Capture the cell that displays the provided text and extract its (X, Y) central coordinate. 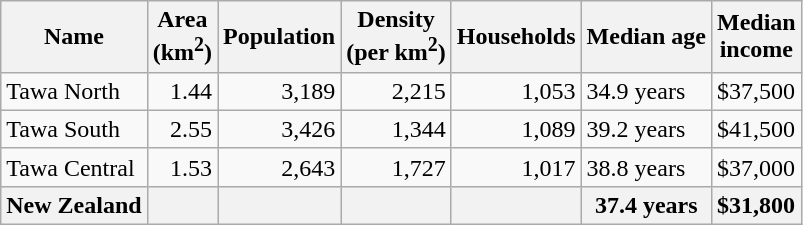
2,215 (396, 91)
Households (516, 37)
New Zealand (74, 205)
Median age (646, 37)
1,344 (396, 129)
$37,500 (756, 91)
1,727 (396, 167)
1,089 (516, 129)
Tawa South (74, 129)
1.44 (182, 91)
$31,800 (756, 205)
1,053 (516, 91)
Medianincome (756, 37)
39.2 years (646, 129)
3,189 (280, 91)
$37,000 (756, 167)
Population (280, 37)
34.9 years (646, 91)
Tawa Central (74, 167)
38.8 years (646, 167)
1.53 (182, 167)
Tawa North (74, 91)
2.55 (182, 129)
2,643 (280, 167)
37.4 years (646, 205)
Name (74, 37)
Area(km2) (182, 37)
1,017 (516, 167)
Density(per km2) (396, 37)
3,426 (280, 129)
$41,500 (756, 129)
